Pinpoint the cell where the given text exists, returning its (x, y) midpoint coordinate. 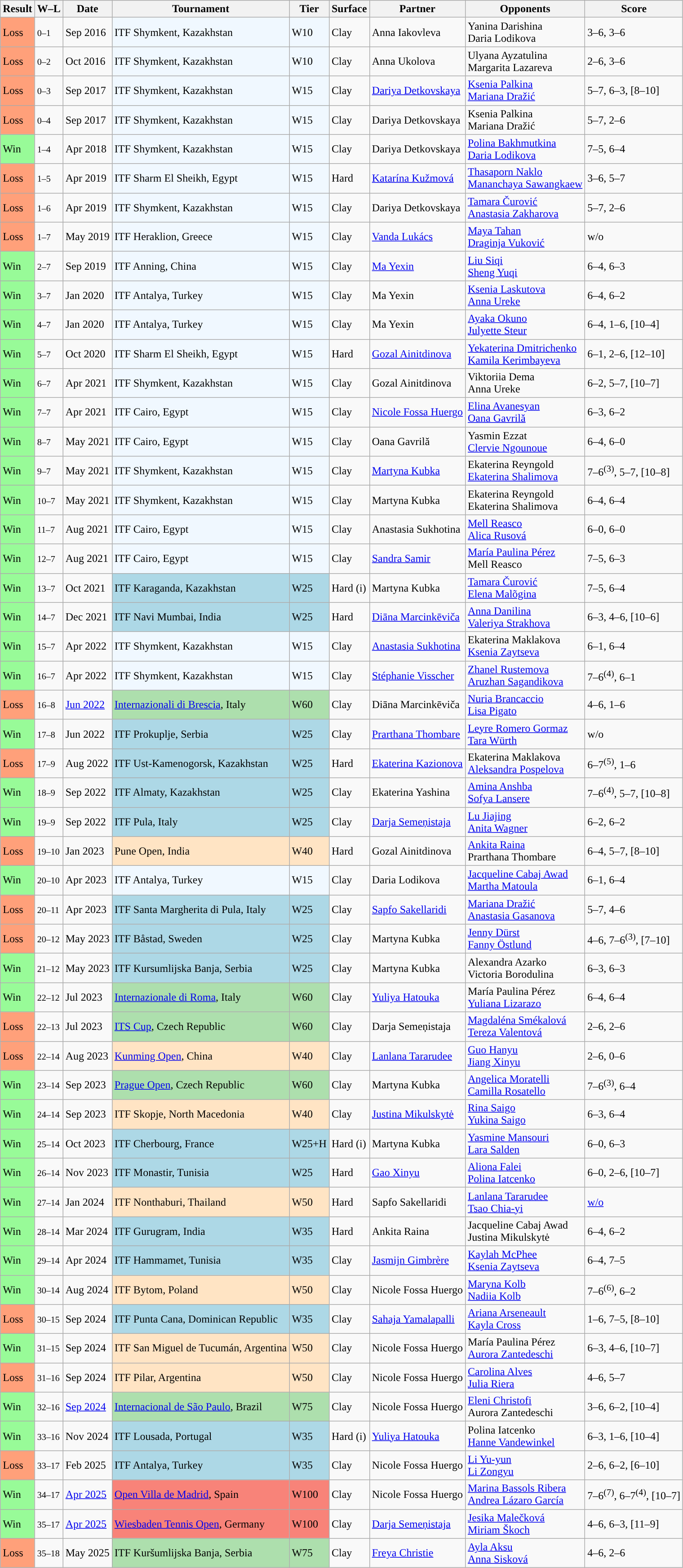
Apr 2018 (87, 149)
Justina Mikulskytė (417, 1114)
7–6(3), 5–7, [10–8] (634, 471)
Jenny Dürst Fanny Östlund (525, 939)
Wiesbaden Tennis Open, Germany (200, 1524)
Ekaterina Kazionova (417, 763)
Eleni Christofi Aurora Zantedeschi (525, 1407)
29–14 (49, 1261)
Anna Ukolova (417, 61)
30–14 (49, 1289)
Ekaterina Maklakova Ksenia Zaytseva (525, 646)
6–3, 6–4 (634, 1114)
2–7 (49, 266)
4–6, 2–6 (634, 1553)
Open Villa de Madrid, Spain (200, 1494)
3–7 (49, 295)
6–3, 1–6, [10–4] (634, 1436)
Thasaporn Naklo Mananchaya Sawangkaew (525, 178)
María Paulina Pérez Mell Reasco (525, 558)
0–3 (49, 91)
35–18 (49, 1553)
22–12 (49, 997)
Angelica Moratelli Camilla Rosatello (525, 1085)
ITF Navi Mumbai, India (200, 617)
Sep 2019 (87, 266)
ITF Kuršumlijska Banja, Serbia (200, 1553)
Feb 2025 (87, 1466)
Li Yu-yun Li Zongyu (525, 1466)
7–6(4), 6–1 (634, 675)
Jacqueline Cabaj Awad Martha Matoula (525, 880)
Ariana Arseneault Kayla Cross (525, 1319)
Nuria Brancaccio Lisa Pigato (525, 705)
Pune Open, India (200, 851)
Aug 2022 (87, 763)
16–7 (49, 675)
3–6, 3–6 (634, 32)
19–9 (49, 822)
6–0, 6–0 (634, 530)
2–6, 3–6 (634, 61)
6–4, 6–3 (634, 266)
0–1 (49, 32)
Magdaléna Smékalová Tereza Valentová (525, 1027)
Date (87, 9)
Lanlana Tararudee (417, 1056)
6–2, 5–7, [10–7] (634, 383)
22–14 (49, 1056)
Yasmin Ezzat Clervie Ngounoue (525, 441)
1–5 (49, 178)
ITF Ust-Kamenogorsk, Kazakhstan (200, 763)
Polina Iatcenko Hanne Vandewinkel (525, 1436)
May 2025 (87, 1553)
Gao Xinyu (417, 1172)
27–14 (49, 1202)
ITF San Miguel de Tucumán, Argentina (200, 1349)
31–16 (49, 1377)
4–6, 5–7 (634, 1377)
4–6, 7–6(3), [7–10] (634, 939)
Oct 2020 (87, 353)
14–7 (49, 617)
María Paulina Pérez Yuliana Lizarazo (525, 997)
Yasmine Mansouri Lara Salden (525, 1144)
ITF Monastir, Tunisia (200, 1172)
ITF Heraklion, Greece (200, 236)
23–14 (49, 1085)
Yanina Darishina Daria Lodikova (525, 32)
28–14 (49, 1231)
16–8 (49, 705)
25–14 (49, 1144)
Ekaterina Maklakova Aleksandra Pospelova (525, 763)
5–7 (49, 353)
ITF Prokuplje, Serbia (200, 734)
Mar 2024 (87, 1231)
ITF Båstad, Sweden (200, 939)
Jasmijn Gimbrère (417, 1261)
17–8 (49, 734)
0–2 (49, 61)
1–7 (49, 236)
Ksenia Laskutova Anna Ureke (525, 295)
Maya Tahan Draginja Vuković (525, 236)
Freya Christie (417, 1553)
Ulyana Ayzatulina Margarita Lazareva (525, 61)
Alexandra Azarko Victoria Borodulina (525, 968)
Partner (417, 9)
6–0, 6–3 (634, 1144)
Stéphanie Visscher (417, 675)
Jan 2024 (87, 1202)
Lu Jiajing Anita Wagner (525, 822)
ITF Almaty, Kazakhstan (200, 792)
2–6, 6–2, [6–10] (634, 1466)
8–7 (49, 441)
3–6, 6–2, [10–4] (634, 1407)
Aliona Falei Polina Iatcenko (525, 1172)
ITF Karaganda, Kazakhstan (200, 588)
May 2019 (87, 236)
Result (18, 9)
6–4, 6–0 (634, 441)
31–15 (49, 1349)
Jan 2023 (87, 851)
Ankita Raina Prarthana Thombare (525, 851)
Kaylah McPhee Ksenia Zaytseva (525, 1261)
7–6(7), 6–7(4), [10–7] (634, 1494)
Sep 2016 (87, 32)
9–7 (49, 471)
1–6, 7–5, [8–10] (634, 1319)
ITF Gurugram, India (200, 1231)
Carolina Alves Julia Riera (525, 1377)
Vanda Lukács (417, 236)
13–7 (49, 588)
6–3, 4–6, [10–7] (634, 1349)
Tier (309, 9)
ITF Nonthaburi, Thailand (200, 1202)
Oct 2023 (87, 1144)
6–3, 6–2 (634, 413)
1–6 (49, 208)
6–0, 2–6, [10–7] (634, 1172)
10–7 (49, 500)
4–6, 6–3, [11–9] (634, 1524)
22–13 (49, 1027)
Prague Open, Czech Republic (200, 1085)
W–L (49, 9)
20–12 (49, 939)
Kunming Open, China (200, 1056)
24–14 (49, 1114)
Score (634, 9)
6–4, 5–7, [8–10] (634, 851)
5–7, 6–3, [8–10] (634, 91)
7–6(3), 6–4 (634, 1085)
ITF Pula, Italy (200, 822)
Jesika Malečková Miriam Škoch (525, 1524)
0–4 (49, 120)
ITF Kursumlijska Banja, Serbia (200, 968)
ITF Lousada, Portugal (200, 1436)
Nov 2024 (87, 1436)
Anna Iakovleva (417, 32)
33–16 (49, 1436)
Internazionali di Brescia, Italy (200, 705)
Internazionale di Roma, Italy (200, 997)
26–14 (49, 1172)
Nov 2023 (87, 1172)
32–16 (49, 1407)
ITF Bytom, Poland (200, 1289)
Yekaterina Dmitrichenko Kamila Kerimbayeva (525, 353)
11–7 (49, 530)
35–17 (49, 1524)
Polina Bakhmutkina Daria Lodikova (525, 149)
6–3, 6–3 (634, 968)
7–6(6), 6–2 (634, 1289)
21–12 (49, 968)
3–6, 5–7 (634, 178)
1–4 (49, 149)
34–17 (49, 1494)
15–7 (49, 646)
5–7, 4–6 (634, 910)
Ekaterina Yashina (417, 792)
Jacqueline Cabaj Awad Justina Mikulskytė (525, 1231)
Prarthana Thombare (417, 734)
30–15 (49, 1319)
Aug 2024 (87, 1289)
2–6, 2–6 (634, 1027)
Maryna Kolb Nadiia Kolb (525, 1289)
ITF Santa Margherita di Pula, Italy (200, 910)
Dec 2021 (87, 617)
6–4, 1–6, [10–4] (634, 325)
Oct 2021 (87, 588)
Ankita Raina (417, 1231)
6–4, 7–5 (634, 1261)
Guo Hanyu Jiang Xinyu (525, 1056)
6–7(5), 1–6 (634, 763)
Daria Lodikova (417, 880)
Tournament (200, 9)
20–11 (49, 910)
6–2, 6–2 (634, 822)
Amina Anshba Sofya Lansere (525, 792)
Marina Bassols Ribera Andrea Lázaro García (525, 1494)
ITF Anning, China (200, 266)
Sahaja Yamalapalli (417, 1319)
6–1, 2–6, [12–10] (634, 353)
4–6, 1–6 (634, 705)
Tamara Čurović Elena Malõgina (525, 588)
18–9 (49, 792)
Liu Siqi Sheng Yuqi (525, 266)
6–3, 4–6, [10–6] (634, 617)
ITF Cherbourg, France (200, 1144)
7–6(4), 5–7, [10–8] (634, 792)
Rina Saigo Yukina Saigo (525, 1114)
Surface (349, 9)
20–10 (49, 880)
17–9 (49, 763)
ITS Cup, Czech Republic (200, 1027)
ITF Skopje, North Macedonia (200, 1114)
Aug 2023 (87, 1056)
Apr 2024 (87, 1261)
Mell Reasco Alica Rusová (525, 530)
Ayaka Okuno Julyette Steur (525, 325)
7–7 (49, 413)
6–7 (49, 383)
12–7 (49, 558)
Zhanel Rustemova Aruzhan Sagandikova (525, 675)
Viktoriia Dema Anna Ureke (525, 383)
Opponents (525, 9)
Sandra Samir (417, 558)
ITF Hammamet, Tunisia (200, 1261)
ITF Punta Cana, Dominican Republic (200, 1319)
19–10 (49, 851)
Tamara Čurović Anastasia Zakharova (525, 208)
Lanlana Tararudee Tsao Chia-yi (525, 1202)
W25+H (309, 1144)
Internacional de São Paulo, Brazil (200, 1407)
Katarína Kužmová (417, 178)
Ayla Aksu Anna Sisková (525, 1553)
Elina Avanesyan Oana Gavrilă (525, 413)
Oct 2016 (87, 61)
María Paulina Pérez Aurora Zantedeschi (525, 1349)
7–5, 6–3 (634, 558)
ITF Pilar, Argentina (200, 1377)
Oana Gavrilă (417, 441)
Anna Danilina Valeriya Strakhova (525, 617)
4–7 (49, 325)
2–6, 0–6 (634, 1056)
33–17 (49, 1466)
Leyre Romero Gormaz Tara Würth (525, 734)
Mariana Dražić Anastasia Gasanova (525, 910)
